Determine the [x, y] coordinate at the center of the cell enclosing the given text.  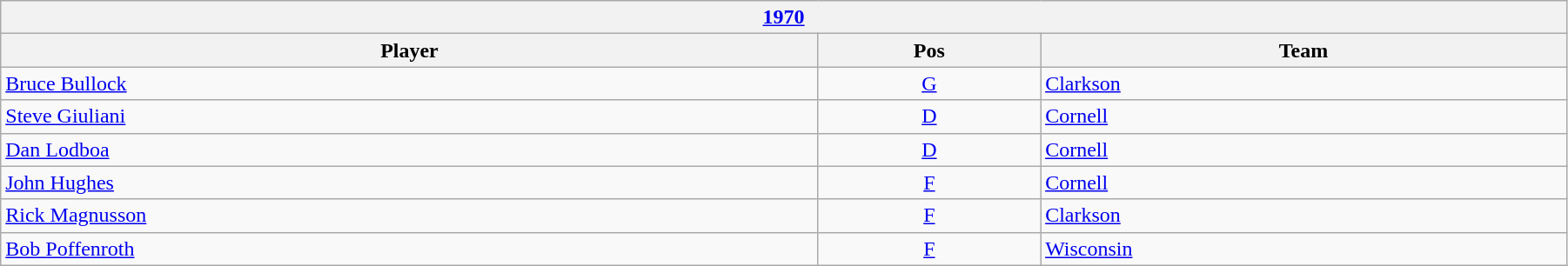
Rick Magnusson [409, 216]
Team [1303, 50]
1970 [784, 17]
Steve Giuliani [409, 116]
G [929, 83]
Bruce Bullock [409, 83]
Bob Poffenroth [409, 249]
Wisconsin [1303, 249]
Player [409, 50]
Dan Lodboa [409, 150]
John Hughes [409, 183]
Pos [929, 50]
